Extract the [x, y] coordinate from the center of the cell holding the provided text.  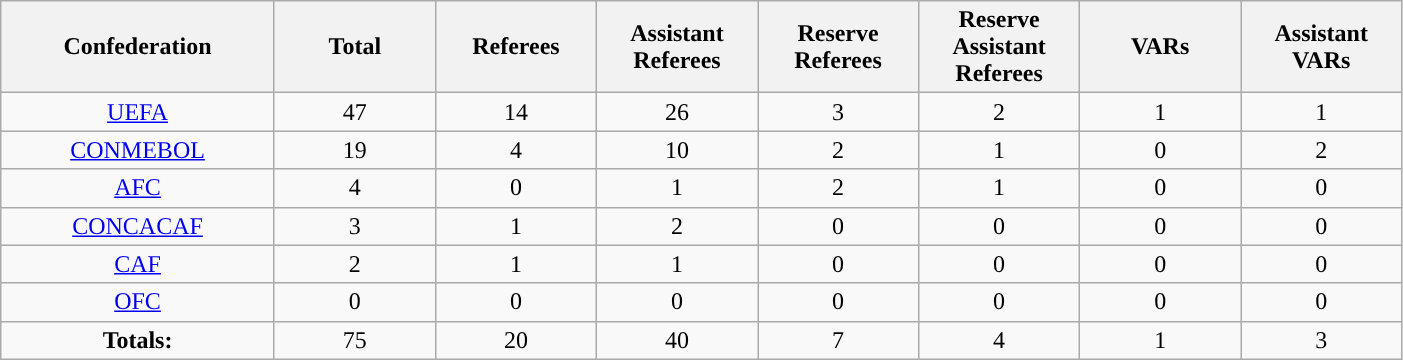
40 [676, 340]
CONMEBOL [138, 150]
Referees [516, 47]
Reserve Referees [838, 47]
VARs [1160, 47]
7 [838, 340]
19 [354, 150]
UEFA [138, 112]
47 [354, 112]
14 [516, 112]
OFC [138, 302]
AFC [138, 188]
AssistantReferees [676, 47]
Reserve Assistant Referees [1000, 47]
Total [354, 47]
75 [354, 340]
10 [676, 150]
CONCACAF [138, 226]
26 [676, 112]
20 [516, 340]
Assistant VARs [1322, 47]
Totals: [138, 340]
CAF [138, 264]
Confederation [138, 47]
